Return (x, y) of the center of cell containing provided text 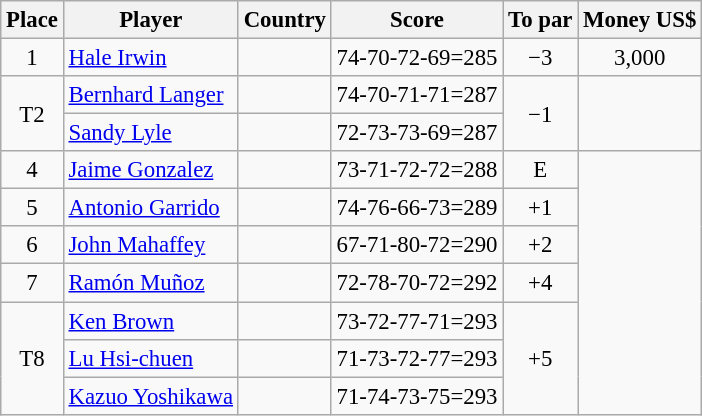
To par (540, 20)
74-76-66-73=289 (417, 208)
Lu Hsi-chuen (150, 358)
Country (284, 20)
Sandy Lyle (150, 133)
Ken Brown (150, 321)
71-74-73-75=293 (417, 396)
−1 (540, 114)
67-71-80-72=290 (417, 245)
Hale Irwin (150, 58)
4 (32, 170)
Ramón Muñoz (150, 283)
+5 (540, 358)
74-70-72-69=285 (417, 58)
6 (32, 245)
Antonio Garrido (150, 208)
3,000 (640, 58)
−3 (540, 58)
Score (417, 20)
1 (32, 58)
71-73-72-77=293 (417, 358)
+1 (540, 208)
T2 (32, 114)
Kazuo Yoshikawa (150, 396)
73-71-72-72=288 (417, 170)
Place (32, 20)
T8 (32, 358)
7 (32, 283)
5 (32, 208)
Money US$ (640, 20)
Player (150, 20)
Bernhard Langer (150, 95)
74-70-71-71=287 (417, 95)
John Mahaffey (150, 245)
+4 (540, 283)
Jaime Gonzalez (150, 170)
72-73-73-69=287 (417, 133)
72-78-70-72=292 (417, 283)
E (540, 170)
+2 (540, 245)
73-72-77-71=293 (417, 321)
